Pinpoint the cell where the given text exists, returning its (X, Y) midpoint coordinate. 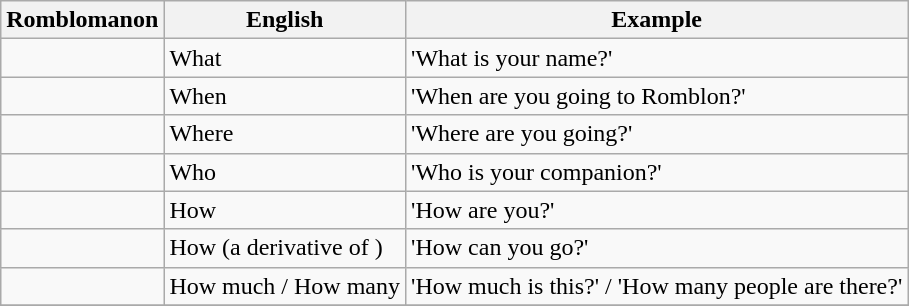
When (285, 96)
Romblomanon (82, 20)
'When are you going to Romblon?' (657, 96)
Where (285, 134)
How (a derivative of ) (285, 248)
Who (285, 172)
'Who is your companion?' (657, 172)
'How can you go?' (657, 248)
Example (657, 20)
'What is your name?' (657, 58)
How (285, 210)
'Where are you going?' (657, 134)
What (285, 58)
'How much is this?' / 'How many people are there?' (657, 286)
English (285, 20)
'How are you?' (657, 210)
How much / How many (285, 286)
